Detect which cell encompasses the target text, then output its [X, Y] center coordinate. 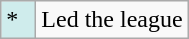
* [18, 20]
Led the league [112, 20]
